Pinpoint the cell where the given text exists, returning its [x, y] midpoint coordinate. 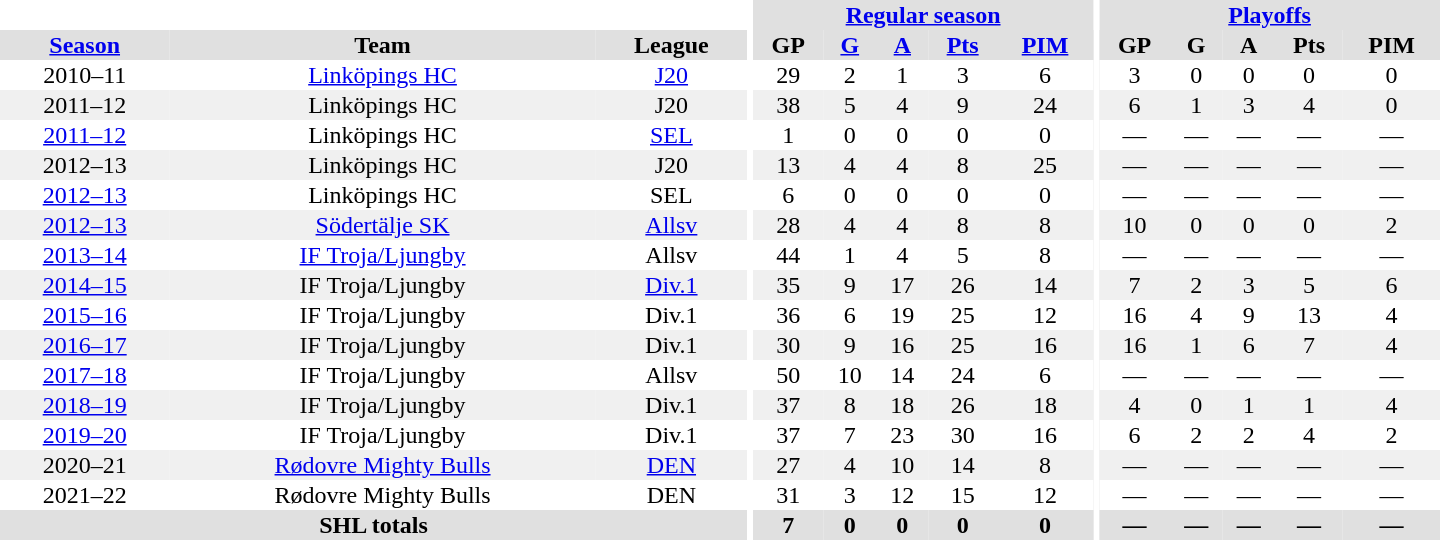
23 [902, 435]
SHL totals [374, 525]
17 [902, 285]
Team [382, 45]
27 [788, 465]
2018–19 [84, 405]
2016–17 [84, 345]
2019–20 [84, 435]
2015–16 [84, 315]
29 [788, 75]
15 [963, 495]
50 [788, 375]
31 [788, 495]
38 [788, 105]
36 [788, 315]
2021–22 [84, 495]
Season [84, 45]
Södertälje SK [382, 225]
44 [788, 255]
35 [788, 285]
Regular season [924, 15]
2014–15 [84, 285]
Playoffs [1270, 15]
28 [788, 225]
19 [902, 315]
2017–18 [84, 375]
2013–14 [84, 255]
League [672, 45]
2020–21 [84, 465]
2010–11 [84, 75]
